Return the (x, y) coordinate for the center point of the cell that contains the specified text.  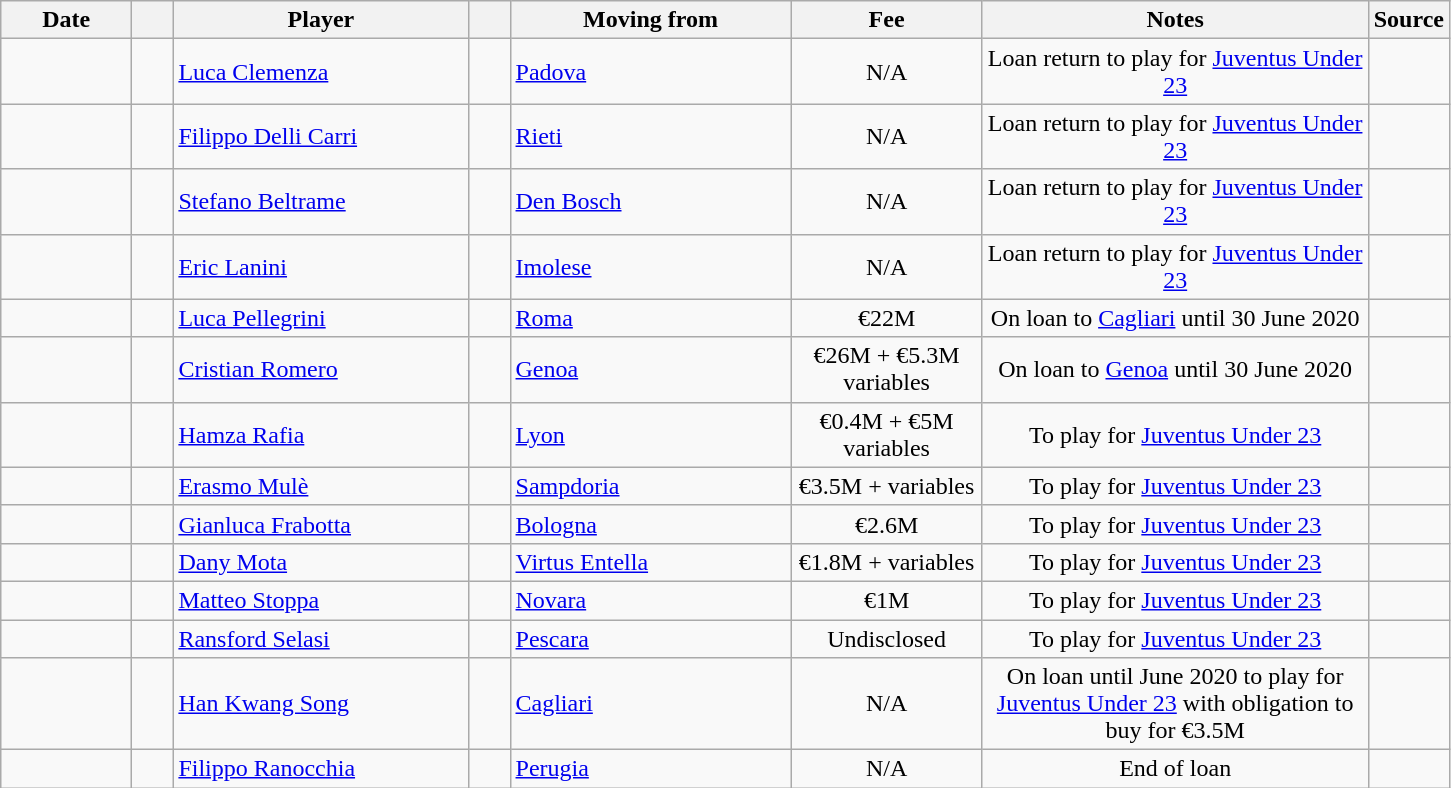
Pescara (650, 639)
Filippo Delli Carri (321, 136)
Hamza Rafia (321, 434)
Undisclosed (886, 639)
Eric Lanini (321, 266)
€1M (886, 600)
Matteo Stoppa (321, 600)
Genoa (650, 370)
Roma (650, 318)
On loan to Genoa until 30 June 2020 (1175, 370)
Moving from (650, 20)
Virtus Entella (650, 562)
Bologna (650, 524)
Perugia (650, 769)
On loan until June 2020 to play for Juventus Under 23 with obligation to buy for €3.5M (1175, 704)
Luca Pellegrini (321, 318)
Notes (1175, 20)
Sampdoria (650, 486)
Luca Clemenza (321, 72)
Den Bosch (650, 202)
Lyon (650, 434)
€0.4M + €5M variables (886, 434)
Rieti (650, 136)
Imolese (650, 266)
Filippo Ranocchia (321, 769)
Novara (650, 600)
Player (321, 20)
Fee (886, 20)
Cristian Romero (321, 370)
Date (66, 20)
Padova (650, 72)
Cagliari (650, 704)
€1.8M + variables (886, 562)
Stefano Beltrame (321, 202)
Gianluca Frabotta (321, 524)
Han Kwang Song (321, 704)
Source (1408, 20)
Erasmo Mulè (321, 486)
€3.5M + variables (886, 486)
Ransford Selasi (321, 639)
€22M (886, 318)
End of loan (1175, 769)
€2.6M (886, 524)
On loan to Cagliari until 30 June 2020 (1175, 318)
Dany Mota (321, 562)
€26M + €5.3M variables (886, 370)
